Find where the given text appears and provide that cell's center as (x, y) coordinate. 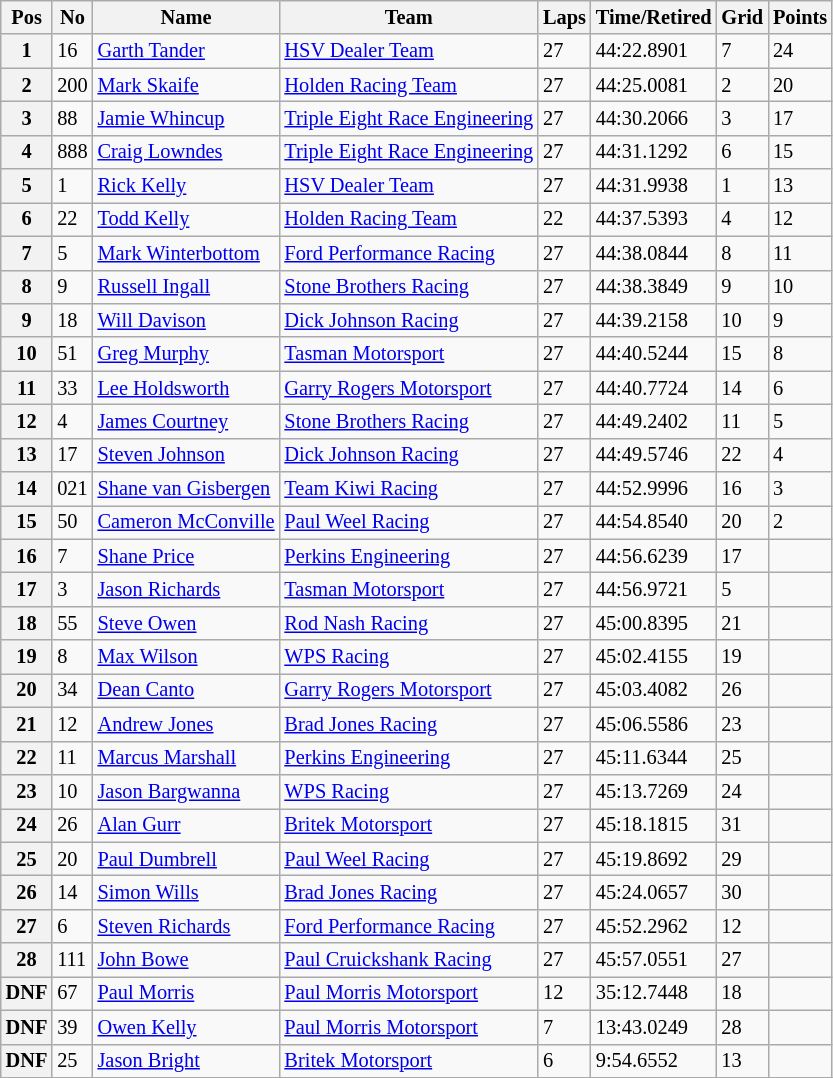
Paul Morris (186, 993)
44:56.6239 (654, 556)
Jason Bright (186, 1061)
45:03.4082 (654, 690)
Dean Canto (186, 690)
Time/Retired (654, 17)
Jason Bargwanna (186, 791)
45:02.4155 (654, 657)
45:11.6344 (654, 758)
45:19.8692 (654, 859)
44:54.8540 (654, 522)
45:52.2962 (654, 926)
John Bowe (186, 960)
44:25.0081 (654, 85)
51 (72, 354)
No (72, 17)
44:31.1292 (654, 152)
44:31.9938 (654, 186)
Jamie Whincup (186, 118)
45:18.1815 (654, 825)
29 (742, 859)
Points (800, 17)
44:37.5393 (654, 219)
Steve Owen (186, 623)
Paul Dumbrell (186, 859)
Greg Murphy (186, 354)
Jason Richards (186, 589)
Lee Holdsworth (186, 388)
Steven Johnson (186, 455)
Shane Price (186, 556)
Simon Wills (186, 892)
Rod Nash Racing (408, 623)
Marcus Marshall (186, 758)
34 (72, 690)
James Courtney (186, 421)
13:43.0249 (654, 1027)
Team Kiwi Racing (408, 489)
44:49.2402 (654, 421)
Shane van Gisbergen (186, 489)
45:13.7269 (654, 791)
Name (186, 17)
Andrew Jones (186, 724)
Alan Gurr (186, 825)
Mark Skaife (186, 85)
021 (72, 489)
30 (742, 892)
888 (72, 152)
44:56.9721 (654, 589)
44:49.5746 (654, 455)
44:52.9996 (654, 489)
44:38.3849 (654, 287)
Laps (564, 17)
Paul Cruickshank Racing (408, 960)
Russell Ingall (186, 287)
Steven Richards (186, 926)
44:40.7724 (654, 388)
Owen Kelly (186, 1027)
111 (72, 960)
44:30.2066 (654, 118)
Grid (742, 17)
44:38.0844 (654, 253)
Craig Lowndes (186, 152)
50 (72, 522)
Mark Winterbottom (186, 253)
45:57.0551 (654, 960)
Garth Tander (186, 51)
Team (408, 17)
44:22.8901 (654, 51)
39 (72, 1027)
Rick Kelly (186, 186)
Todd Kelly (186, 219)
88 (72, 118)
45:24.0657 (654, 892)
31 (742, 825)
Pos (27, 17)
200 (72, 85)
35:12.7448 (654, 993)
45:00.8395 (654, 623)
Max Wilson (186, 657)
44:39.2158 (654, 320)
44:40.5244 (654, 354)
55 (72, 623)
45:06.5586 (654, 724)
Will Davison (186, 320)
67 (72, 993)
9:54.6552 (654, 1061)
Cameron McConville (186, 522)
33 (72, 388)
